Search for the cell housing the specified text and yield its (X, Y) center coordinate. 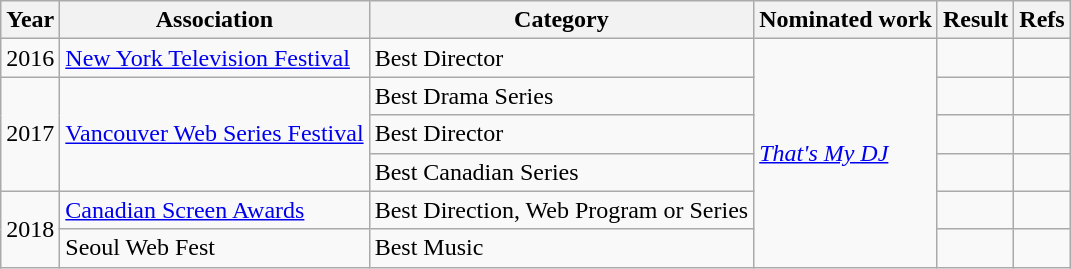
Canadian Screen Awards (214, 210)
Best Music (562, 248)
Seoul Web Fest (214, 248)
Category (562, 20)
Best Canadian Series (562, 172)
That's My DJ (846, 153)
Association (214, 20)
Refs (1042, 20)
Vancouver Web Series Festival (214, 134)
2018 (30, 229)
Result (975, 20)
Year (30, 20)
Best Direction, Web Program or Series (562, 210)
New York Television Festival (214, 58)
2017 (30, 134)
Nominated work (846, 20)
Best Drama Series (562, 96)
2016 (30, 58)
